Output the [x, y] coordinate of the center of the cell containing the given text.  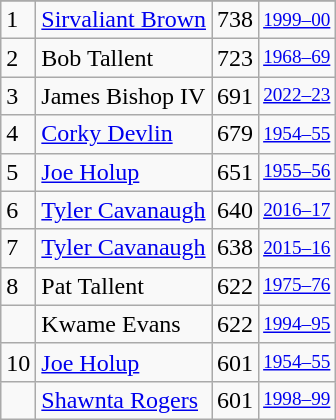
3 [18, 96]
James Bishop IV [124, 96]
1968–69 [297, 58]
1998–99 [297, 400]
679 [236, 134]
1975–76 [297, 286]
Shawnta Rogers [124, 400]
2 [18, 58]
2016–17 [297, 210]
10 [18, 362]
2022–23 [297, 96]
651 [236, 172]
638 [236, 248]
Kwame Evans [124, 324]
6 [18, 210]
691 [236, 96]
1999–00 [297, 20]
1 [18, 20]
5 [18, 172]
Bob Tallent [124, 58]
1994–95 [297, 324]
Corky Devlin [124, 134]
Sirvaliant Brown [124, 20]
723 [236, 58]
7 [18, 248]
1955–56 [297, 172]
640 [236, 210]
4 [18, 134]
Pat Tallent [124, 286]
738 [236, 20]
2015–16 [297, 248]
8 [18, 286]
